Detect which cell encompasses the target text, then output its (x, y) center coordinate. 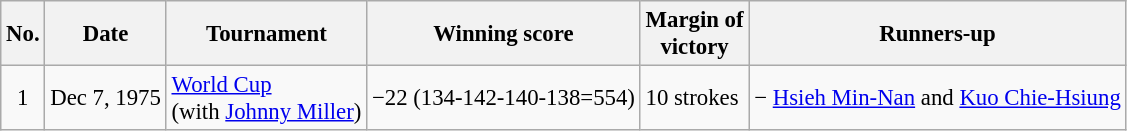
Tournament (266, 34)
No. (23, 34)
World Cup(with Johnny Miller) (266, 98)
Winning score (504, 34)
−22 (134-142-140-138=554) (504, 98)
Margin ofvictory (694, 34)
1 (23, 98)
10 strokes (694, 98)
Date (106, 34)
Dec 7, 1975 (106, 98)
Runners-up (938, 34)
− Hsieh Min-Nan and Kuo Chie-Hsiung (938, 98)
